Identify which cell holds the provided text, then report its [X, Y] central coordinate. 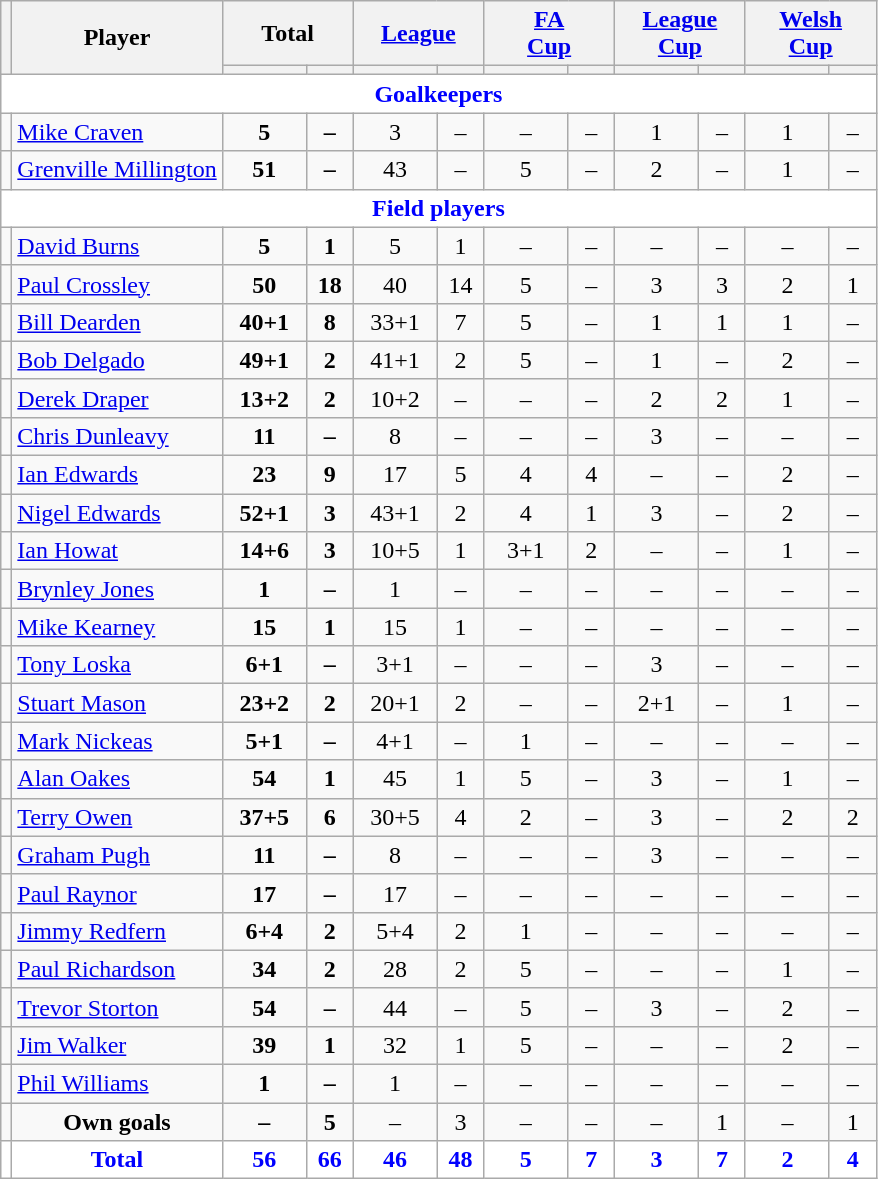
FACup [550, 34]
Jim Walker [117, 1046]
David Burns [117, 246]
Terry Owen [117, 817]
2+1 [657, 703]
WelshCup [810, 34]
66 [330, 1160]
40 [395, 284]
32 [395, 1046]
4+1 [395, 741]
6 [330, 817]
9 [330, 475]
20+1 [395, 703]
39 [264, 1046]
Ian Edwards [117, 475]
Stuart Mason [117, 703]
Bill Dearden [117, 322]
30+5 [395, 817]
14 [460, 284]
40+1 [264, 322]
44 [395, 1007]
Tony Loska [117, 665]
Field players [438, 208]
33+1 [395, 322]
5+4 [395, 931]
43 [395, 170]
6+4 [264, 931]
Mike Kearney [117, 627]
34 [264, 969]
13+2 [264, 398]
Player [117, 38]
Ian Howat [117, 551]
Alan Oakes [117, 779]
Paul Raynor [117, 893]
5+1 [264, 741]
Chris Dunleavy [117, 437]
Trevor Storton [117, 1007]
23+2 [264, 703]
League [418, 34]
Nigel Edwards [117, 513]
45 [395, 779]
56 [264, 1160]
48 [460, 1160]
23 [264, 475]
10+5 [395, 551]
50 [264, 284]
Paul Richardson [117, 969]
41+1 [395, 360]
43+1 [395, 513]
Grenville Millington [117, 170]
Paul Crossley [117, 284]
Brynley Jones [117, 589]
14+6 [264, 551]
LeagueCup [680, 34]
18 [330, 284]
46 [395, 1160]
37+5 [264, 817]
28 [395, 969]
Own goals [117, 1122]
Mike Craven [117, 132]
51 [264, 170]
6+1 [264, 665]
Mark Nickeas [117, 741]
Graham Pugh [117, 855]
Goalkeepers [438, 94]
49+1 [264, 360]
10+2 [395, 398]
Phil Williams [117, 1084]
Jimmy Redfern [117, 931]
52+1 [264, 513]
Bob Delgado [117, 360]
Derek Draper [117, 398]
